Scan for the cell matching the given text and deliver its [X, Y] coordinate at center. 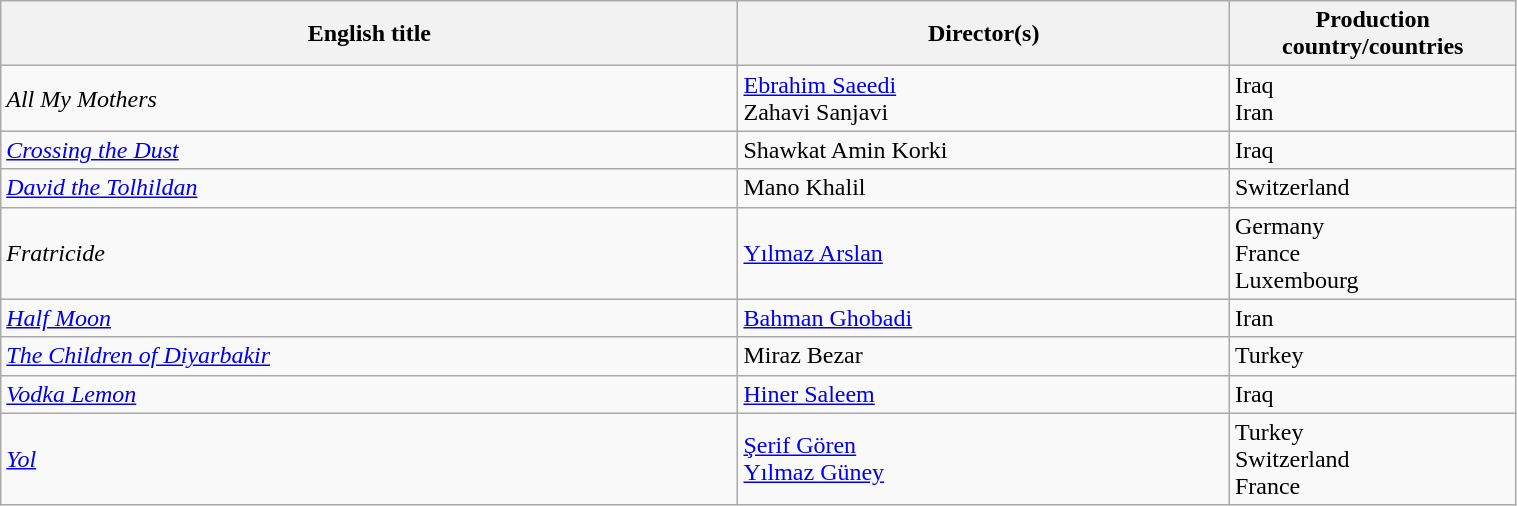
Ebrahim SaeediZahavi Sanjavi [984, 98]
Fratricide [370, 253]
Yılmaz Arslan [984, 253]
Production country/countries [1372, 34]
David the Tolhildan [370, 188]
GermanyFranceLuxembourg [1372, 253]
Şerif GörenYılmaz Güney [984, 459]
Iran [1372, 318]
Miraz Bezar [984, 356]
Switzerland [1372, 188]
Yol [370, 459]
Hiner Saleem [984, 394]
Vodka Lemon [370, 394]
Turkey [1372, 356]
English title [370, 34]
Shawkat Amin Korki [984, 150]
Bahman Ghobadi [984, 318]
The Children of Diyarbakir [370, 356]
IraqIran [1372, 98]
Half Moon [370, 318]
Director(s) [984, 34]
TurkeySwitzerlandFrance [1372, 459]
All My Mothers [370, 98]
Crossing the Dust [370, 150]
Mano Khalil [984, 188]
